Detect which cell encompasses the target text, then output its [x, y] center coordinate. 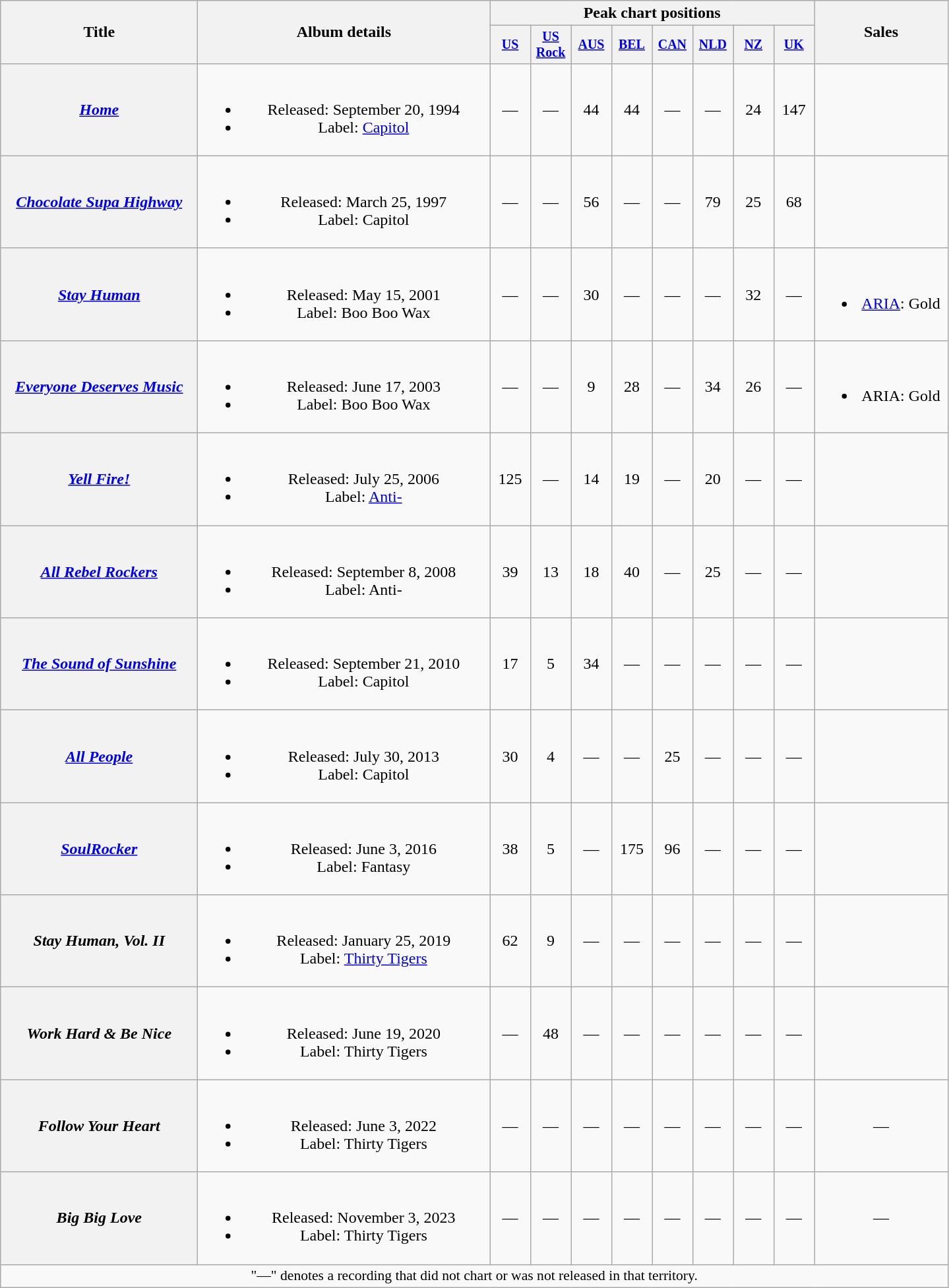
Big Big Love [99, 1218]
Released: November 3, 2023Label: Thirty Tigers [344, 1218]
Released: June 3, 2022Label: Thirty Tigers [344, 1126]
Released: September 21, 2010Label: Capitol [344, 664]
24 [753, 109]
The Sound of Sunshine [99, 664]
14 [591, 479]
56 [591, 202]
Everyone Deserves Music [99, 386]
17 [510, 664]
Released: June 19, 2020Label: Thirty Tigers [344, 1033]
NZ [753, 45]
20 [712, 479]
UK [794, 45]
All Rebel Rockers [99, 572]
Sales [881, 32]
Album details [344, 32]
18 [591, 572]
32 [753, 294]
CAN [673, 45]
38 [510, 849]
40 [632, 572]
Chocolate Supa Highway [99, 202]
19 [632, 479]
Released: June 17, 2003Label: Boo Boo Wax [344, 386]
Peak chart positions [652, 13]
Stay Human, Vol. II [99, 941]
All People [99, 756]
SoulRocker [99, 849]
13 [550, 572]
Released: March 25, 1997Label: Capitol [344, 202]
BEL [632, 45]
96 [673, 849]
Stay Human [99, 294]
USRock [550, 45]
39 [510, 572]
Home [99, 109]
4 [550, 756]
125 [510, 479]
AUS [591, 45]
"—" denotes a recording that did not chart or was not released in that territory. [475, 1276]
Yell Fire! [99, 479]
Released: July 25, 2006Label: Anti- [344, 479]
Work Hard & Be Nice [99, 1033]
147 [794, 109]
68 [794, 202]
Released: June 3, 2016Label: Fantasy [344, 849]
175 [632, 849]
Follow Your Heart [99, 1126]
28 [632, 386]
Released: January 25, 2019Label: Thirty Tigers [344, 941]
Title [99, 32]
US [510, 45]
Released: May 15, 2001Label: Boo Boo Wax [344, 294]
26 [753, 386]
Released: July 30, 2013Label: Capitol [344, 756]
NLD [712, 45]
Released: September 20, 1994Label: Capitol [344, 109]
79 [712, 202]
62 [510, 941]
Released: September 8, 2008Label: Anti- [344, 572]
48 [550, 1033]
